Scan for the cell matching the given text and deliver its [x, y] coordinate at center. 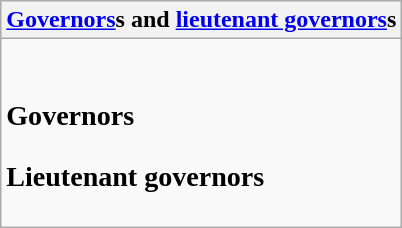
GovernorsLieutenant governors [202, 133]
Governorss and lieutenant governorss [202, 20]
